From the cell containing the given text, extract its center point as (x, y) coordinate. 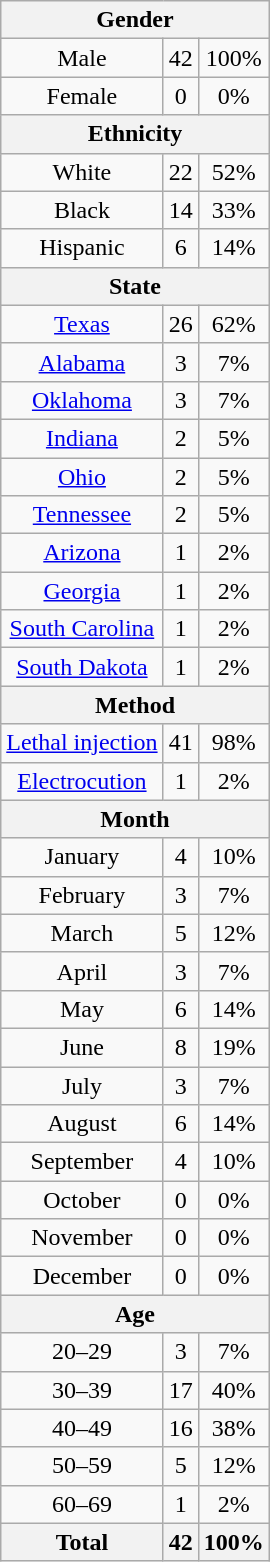
Oklahoma (82, 400)
33% (234, 210)
Method (135, 705)
February (82, 895)
Male (82, 58)
July (82, 1085)
December (82, 1276)
40–49 (82, 1428)
26 (180, 324)
19% (234, 1047)
Georgia (82, 591)
Indiana (82, 438)
Month (135, 819)
State (135, 286)
Texas (82, 324)
8 (180, 1047)
January (82, 857)
16 (180, 1428)
October (82, 1200)
March (82, 933)
22 (180, 172)
August (82, 1124)
White (82, 172)
Arizona (82, 553)
Female (82, 96)
South Carolina (82, 629)
38% (234, 1428)
June (82, 1047)
Lethal injection (82, 743)
Hispanic (82, 248)
60–69 (82, 1504)
Total (82, 1542)
20–29 (82, 1352)
May (82, 1009)
April (82, 971)
South Dakota (82, 667)
52% (234, 172)
November (82, 1238)
50–59 (82, 1466)
98% (234, 743)
41 (180, 743)
30–39 (82, 1390)
17 (180, 1390)
Gender (135, 20)
Alabama (82, 362)
Tennessee (82, 515)
Age (135, 1314)
14 (180, 210)
Ethnicity (135, 134)
Electrocution (82, 781)
Ohio (82, 477)
September (82, 1162)
40% (234, 1390)
62% (234, 324)
Black (82, 210)
